Find where the given text appears and provide that cell's center as (X, Y) coordinate. 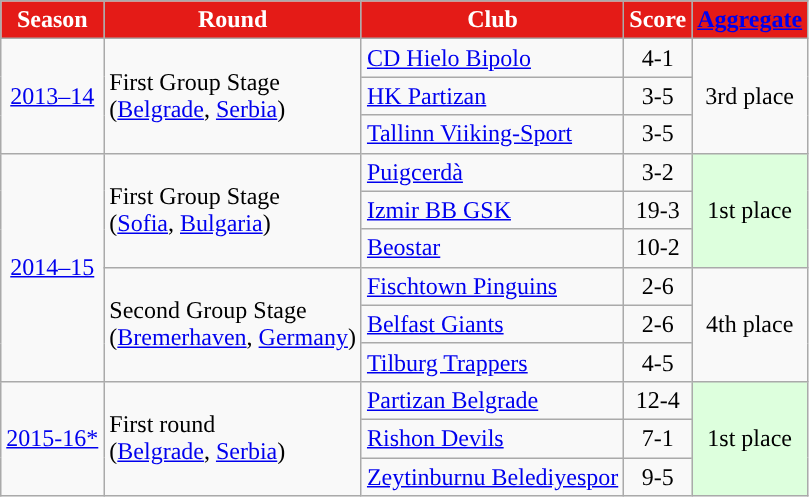
Rishon Devils (492, 438)
First Group Stage(Belgrade, Serbia) (233, 96)
First Group Stage(Sofia, Bulgaria) (233, 210)
4-1 (658, 58)
10-2 (658, 248)
CD Hielo Bipolo (492, 58)
4-5 (658, 362)
12-4 (658, 400)
Izmir BB GSK (492, 210)
Round (233, 20)
Puigcerdà (492, 172)
Beostar (492, 248)
Fischtown Pinguins (492, 286)
Tilburg Trappers (492, 362)
Tallinn Viiking-Sport (492, 134)
Belfast Giants (492, 324)
3-2 (658, 172)
Second Group Stage(Bremerhaven, Germany) (233, 324)
Club (492, 20)
4th place (750, 324)
HK Partizan (492, 96)
7-1 (658, 438)
2013–14 (52, 96)
First round(Belgrade, Serbia) (233, 438)
Season (52, 20)
2015-16* (52, 438)
Partizan Belgrade (492, 400)
Aggregate (750, 20)
3rd place (750, 96)
19-3 (658, 210)
Score (658, 20)
Zeytinburnu Belediyespor (492, 477)
9-5 (658, 477)
2014–15 (52, 267)
